Search for the cell housing the specified text and yield its [x, y] center coordinate. 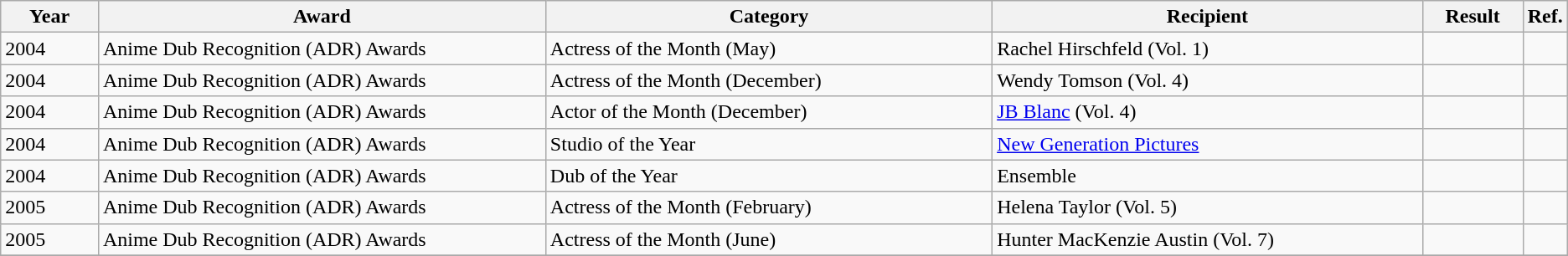
Actress of the Month (February) [769, 207]
Recipient [1208, 17]
Year [50, 17]
Result [1473, 17]
Wendy Tomson (Vol. 4) [1208, 80]
Actress of the Month (December) [769, 80]
Actor of the Month (December) [769, 112]
Award [322, 17]
Actress of the Month (June) [769, 239]
Hunter MacKenzie Austin (Vol. 7) [1208, 239]
Ensemble [1208, 176]
Ref. [1545, 17]
New Generation Pictures [1208, 144]
Actress of the Month (May) [769, 49]
Rachel Hirschfeld (Vol. 1) [1208, 49]
Studio of the Year [769, 144]
Category [769, 17]
Helena Taylor (Vol. 5) [1208, 207]
JB Blanc (Vol. 4) [1208, 112]
Dub of the Year [769, 176]
